Pinpoint the cell where the given text exists, returning its [x, y] midpoint coordinate. 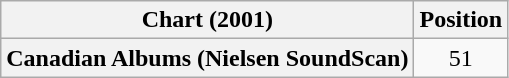
Canadian Albums (Nielsen SoundScan) [208, 58]
Chart (2001) [208, 20]
51 [461, 58]
Position [461, 20]
